Capture the cell that displays the provided text and extract its (x, y) central coordinate. 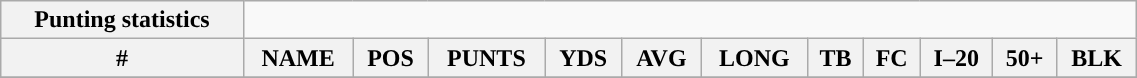
FC (892, 58)
BLK (1096, 58)
AVG (662, 58)
Punting statistics (122, 20)
PUNTS (486, 58)
TB (836, 58)
POS (390, 58)
NAME (298, 58)
YDS (584, 58)
LONG (754, 58)
I–20 (956, 58)
# (122, 58)
50+ (1024, 58)
